Extract the (X, Y) coordinate from the center of the cell holding the provided text.  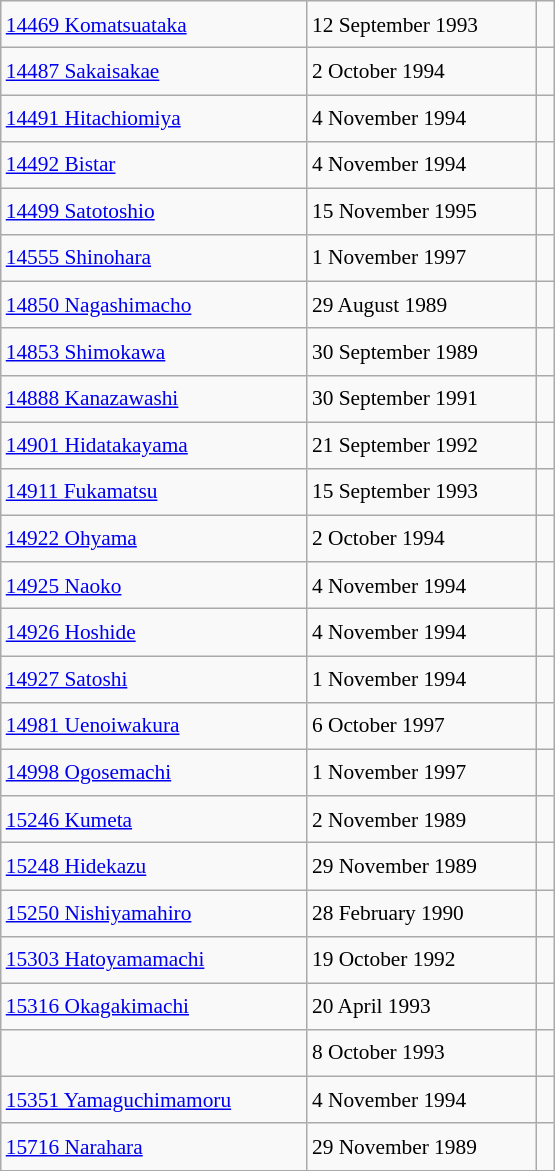
14853 Shimokawa (154, 352)
15 November 1995 (422, 212)
28 February 1990 (422, 914)
12 September 1993 (422, 24)
6 October 1997 (422, 726)
15250 Nishiyamahiro (154, 914)
1 November 1994 (422, 680)
14925 Naoko (154, 586)
20 April 1993 (422, 1006)
15248 Hidekazu (154, 866)
14492 Bistar (154, 164)
14850 Nagashimacho (154, 306)
29 August 1989 (422, 306)
2 November 1989 (422, 820)
30 September 1991 (422, 398)
15351 Yamaguchimamoru (154, 1100)
14555 Shinohara (154, 258)
8 October 1993 (422, 1054)
15 September 1993 (422, 492)
30 September 1989 (422, 352)
14901 Hidatakayama (154, 446)
14487 Sakaisakae (154, 72)
19 October 1992 (422, 960)
15246 Kumeta (154, 820)
14469 Komatsuataka (154, 24)
15303 Hatoyamamachi (154, 960)
14998 Ogosemachi (154, 772)
14499 Satotoshio (154, 212)
14981 Uenoiwakura (154, 726)
15316 Okagakimachi (154, 1006)
14926 Hoshide (154, 632)
14922 Ohyama (154, 538)
21 September 1992 (422, 446)
14888 Kanazawashi (154, 398)
14927 Satoshi (154, 680)
14491 Hitachiomiya (154, 118)
15716 Narahara (154, 1146)
14911 Fukamatsu (154, 492)
